Locate the cell with the specified text and output its [x, y] center coordinate. 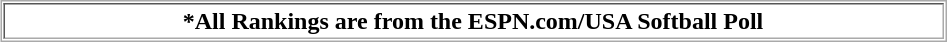
*All Rankings are from the ESPN.com/USA Softball Poll [473, 21]
